Extract the (X, Y) coordinate from the center of the cell holding the provided text.  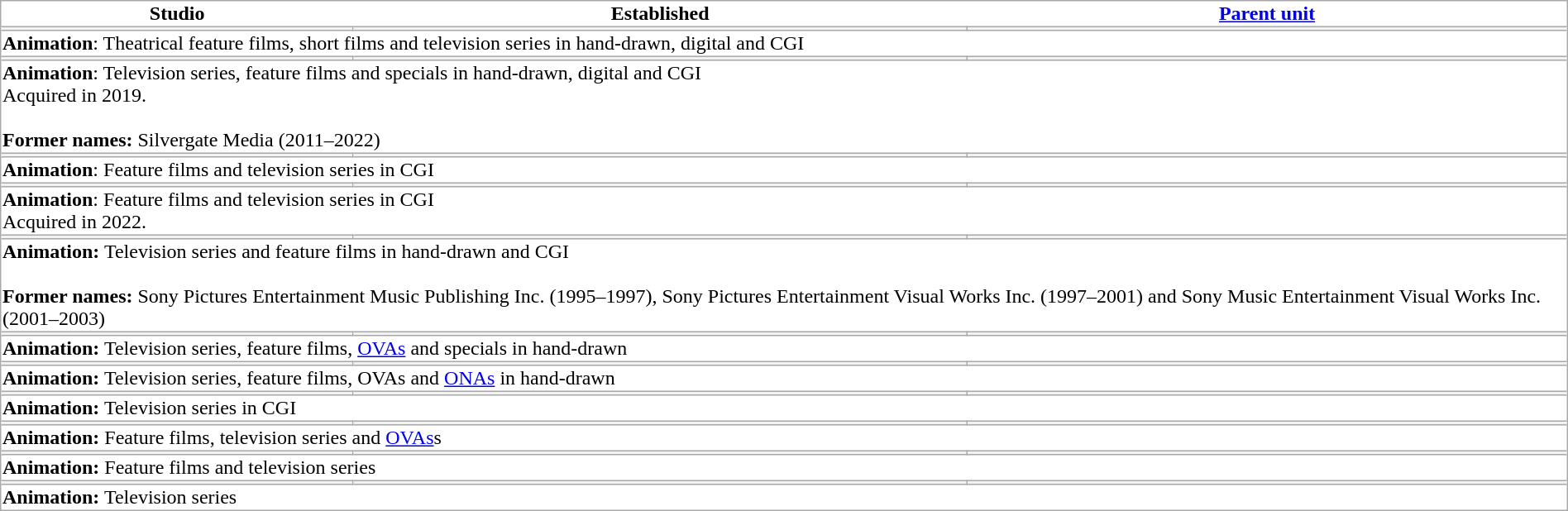
Animation: Feature films and television series in CGI (784, 170)
Animation: Feature films and television series (784, 467)
Animation: Television series (784, 497)
Animation: Television series, feature films, OVAs and ONAs in hand-drawn (784, 378)
Animation: Television series, feature films, OVAs and specials in hand-drawn (784, 348)
Animation: Television series in CGI (784, 408)
Animation: Feature films and television series in CGIAcquired in 2022. (784, 210)
Established (660, 14)
Studio (177, 14)
Animation: Theatrical feature films, short films and television series in hand-drawn, digital and CGI (784, 44)
Parent unit (1267, 14)
Animation: Feature films, television series and OVAss (784, 437)
Animation: Television series, feature films and specials in hand-drawn, digital and CGIAcquired in 2019.Former names: Silvergate Media (2011–2022) (784, 107)
